Capture the cell that displays the provided text and extract its (X, Y) central coordinate. 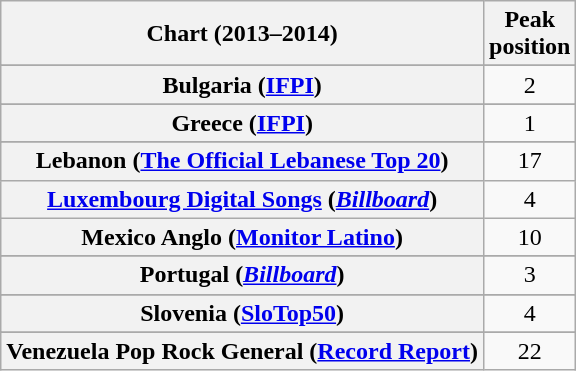
Luxembourg Digital Songs (Billboard) (242, 199)
Greece (IFPI) (242, 123)
17 (530, 161)
Lebanon (The Official Lebanese Top 20) (242, 161)
Slovenia (SloTop50) (242, 313)
Peakposition (530, 34)
Chart (2013–2014) (242, 34)
10 (530, 237)
Venezuela Pop Rock General (Record Report) (242, 351)
3 (530, 275)
22 (530, 351)
Portugal (Billboard) (242, 275)
Bulgaria (IFPI) (242, 85)
1 (530, 123)
2 (530, 85)
Mexico Anglo (Monitor Latino) (242, 237)
